Find where the given text appears and provide that cell's center as (X, Y) coordinate. 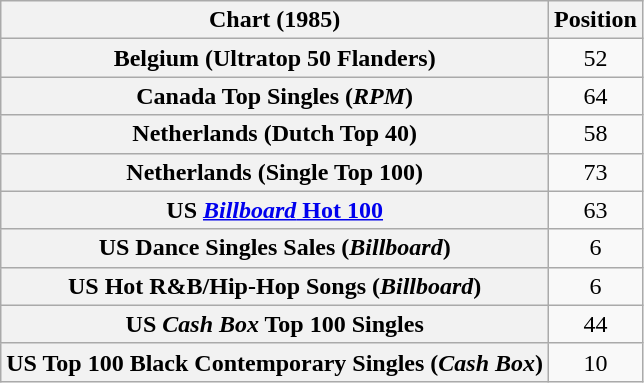
52 (596, 58)
Chart (1985) (275, 20)
44 (596, 324)
Netherlands (Dutch Top 40) (275, 134)
63 (596, 210)
US Top 100 Black Contemporary Singles (Cash Box) (275, 362)
US Dance Singles Sales (Billboard) (275, 248)
US Billboard Hot 100 (275, 210)
Canada Top Singles (RPM) (275, 96)
73 (596, 172)
US Cash Box Top 100 Singles (275, 324)
US Hot R&B/Hip-Hop Songs (Billboard) (275, 286)
64 (596, 96)
Netherlands (Single Top 100) (275, 172)
58 (596, 134)
10 (596, 362)
Position (596, 20)
Belgium (Ultratop 50 Flanders) (275, 58)
